Search for the cell housing the specified text and yield its (X, Y) center coordinate. 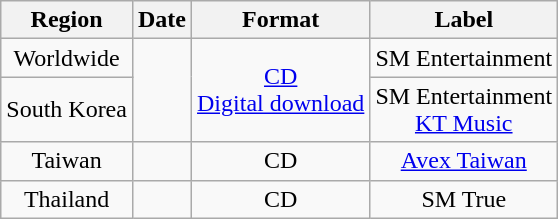
Label (464, 20)
CD Digital download (281, 90)
Region (67, 20)
Avex Taiwan (464, 161)
Format (281, 20)
Date (162, 20)
Thailand (67, 199)
Worldwide (67, 58)
SM True (464, 199)
SM Entertainment (464, 58)
Taiwan (67, 161)
SM Entertainment KT Music (464, 110)
South Korea (67, 110)
